Pinpoint the cell where the given text exists, returning its (X, Y) midpoint coordinate. 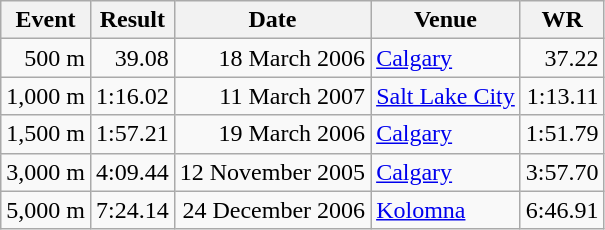
Venue (446, 20)
Kolomna (446, 210)
1,500 m (46, 134)
3:57.70 (562, 172)
11 March 2007 (272, 96)
6:46.91 (562, 210)
39.08 (132, 58)
4:09.44 (132, 172)
Salt Lake City (446, 96)
1:16.02 (132, 96)
24 December 2006 (272, 210)
3,000 m (46, 172)
5,000 m (46, 210)
1,000 m (46, 96)
Event (46, 20)
Result (132, 20)
1:51.79 (562, 134)
1:57.21 (132, 134)
18 March 2006 (272, 58)
1:13.11 (562, 96)
WR (562, 20)
12 November 2005 (272, 172)
500 m (46, 58)
7:24.14 (132, 210)
Date (272, 20)
19 March 2006 (272, 134)
37.22 (562, 58)
